Pinpoint the cell where the given text exists, returning its (x, y) midpoint coordinate. 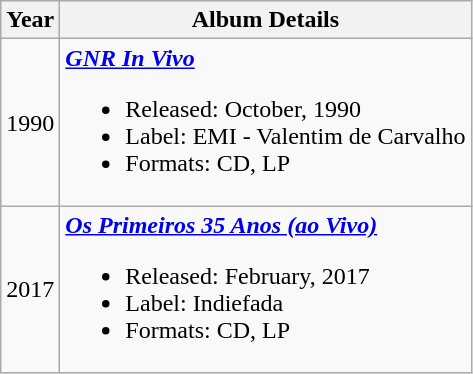
Os Primeiros 35 Anos (ao Vivo)Released: February, 2017Label: IndiefadaFormats: CD, LP (266, 290)
Album Details (266, 20)
Year (30, 20)
GNR In VivoReleased: October, 1990Label: EMI - Valentim de CarvalhoFormats: CD, LP (266, 122)
2017 (30, 290)
1990 (30, 122)
